Output the [X, Y] coordinate of the center of the cell containing the given text.  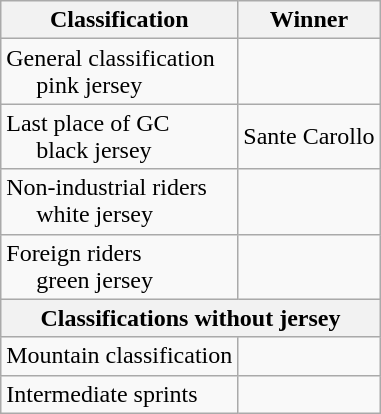
Non-industrial riders white jersey [120, 202]
Sante Carollo [309, 136]
General classification pink jersey [120, 72]
Foreign riders green jersey [120, 266]
Winner [309, 20]
Mountain classification [120, 356]
Last place of GC black jersey [120, 136]
Intermediate sprints [120, 394]
Classifications without jersey [190, 318]
Classification [120, 20]
